Detect which cell encompasses the target text, then output its (x, y) center coordinate. 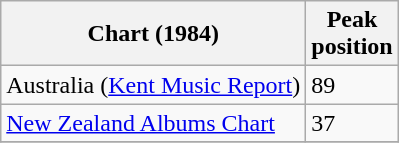
New Zealand Albums Chart (154, 123)
Peakposition (352, 34)
Chart (1984) (154, 34)
Australia (Kent Music Report) (154, 85)
37 (352, 123)
89 (352, 85)
